Determine the (x, y) coordinate at the center of the cell enclosing the given text.  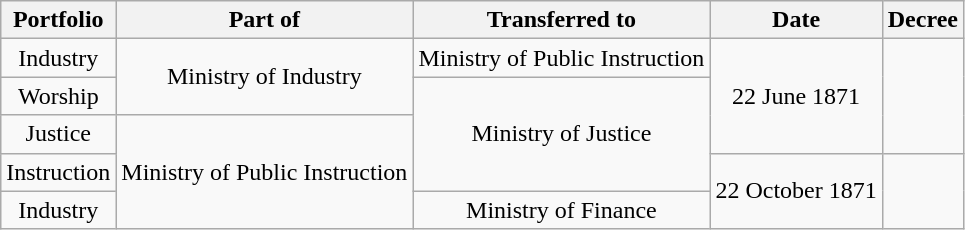
Ministry of Industry (264, 77)
Part of (264, 20)
Ministry of Finance (562, 210)
Portfolio (58, 20)
Ministry of Justice (562, 134)
Transferred to (562, 20)
Instruction (58, 172)
22 October 1871 (796, 191)
Justice (58, 134)
Date (796, 20)
22 June 1871 (796, 96)
Worship (58, 96)
Decree (922, 20)
